Determine the (x, y) coordinate at the center of the cell enclosing the given text.  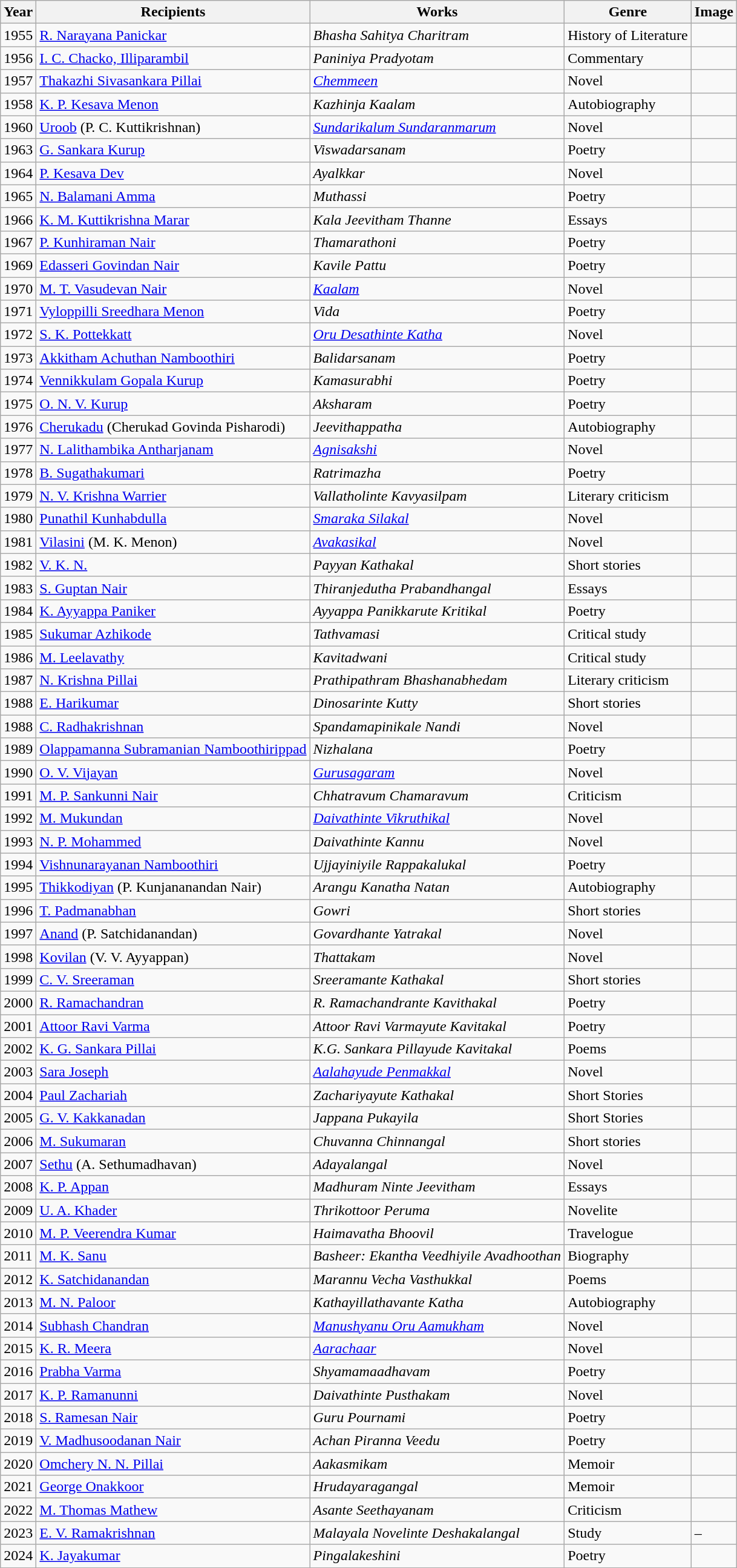
2005 (18, 1118)
1958 (18, 104)
P. Kesava Dev (173, 173)
Avakasikal (437, 542)
Vida (437, 312)
Nizhalana (437, 749)
2003 (18, 1072)
Thakazhi Sivasankara Pillai (173, 81)
Vilasini (M. K. Menon) (173, 542)
Cherukadu (Cherukad Govinda Pisharodi) (173, 427)
K. G. Sankara Pillai (173, 1049)
1969 (18, 265)
2013 (18, 1302)
Basheer: Ekantha Veedhiyile Avadhoothan (437, 1256)
V. Madhusoodanan Nair (173, 1441)
Sundarikalum Sundaranmarum (437, 127)
N. Lalithambika Antharjanam (173, 450)
1970 (18, 289)
Sara Joseph (173, 1072)
1995 (18, 888)
1971 (18, 312)
1977 (18, 450)
Ratrimazha (437, 473)
K. Satchidanandan (173, 1279)
2021 (18, 1487)
2022 (18, 1510)
1982 (18, 565)
M. Thomas Mathew (173, 1510)
Recipients (173, 12)
Edasseri Govindan Nair (173, 265)
V. K. N. (173, 565)
Study (628, 1533)
1974 (18, 381)
Vallatholinte Kavyasilpam (437, 496)
2007 (18, 1164)
Viswadarsanam (437, 150)
Aksharam (437, 404)
O. N. V. Kurup (173, 404)
M. T. Vasudevan Nair (173, 289)
Kala Jeevitham Thanne (437, 219)
Vennikkulam Gopala Kurup (173, 381)
Bhasha Sahitya Charitram (437, 35)
1993 (18, 842)
Ayalkkar (437, 173)
Asante Seethayanam (437, 1510)
2017 (18, 1394)
Jappana Pukayila (437, 1118)
M. K. Sanu (173, 1256)
1980 (18, 519)
Gowri (437, 911)
I. C. Chacko, Illiparambil (173, 58)
Pingalakeshini (437, 1556)
Uroob (P. C. Kuttikrishnan) (173, 127)
Adayalangal (437, 1164)
1978 (18, 473)
K.G. Sankara Pillayude Kavitakal (437, 1049)
– (714, 1533)
2012 (18, 1279)
Kamasurabhi (437, 381)
1963 (18, 150)
Thattakam (437, 957)
2014 (18, 1325)
Vyloppilli Sreedhara Menon (173, 312)
R. Narayana Panickar (173, 35)
Tathvamasi (437, 634)
E. V. Ramakrishnan (173, 1533)
2002 (18, 1049)
Thamarathoni (437, 242)
2015 (18, 1348)
K. P. Appan (173, 1187)
1983 (18, 588)
2008 (18, 1187)
Achan Piranna Veedu (437, 1441)
2020 (18, 1464)
1976 (18, 427)
Payyan Kathakal (437, 565)
Genre (628, 12)
Prabha Varma (173, 1371)
2000 (18, 1003)
Image (714, 12)
1990 (18, 772)
E. Harikumar (173, 703)
Ayyappa Panikkarute Kritikal (437, 611)
1955 (18, 35)
2001 (18, 1026)
Ujjayiniyile Rappakalukal (437, 865)
2016 (18, 1371)
C. V. Sreeraman (173, 980)
R. Ramachandran (173, 1003)
2023 (18, 1533)
M. P. Sankunni Nair (173, 796)
K. Ayyappa Paniker (173, 611)
Balidarsanam (437, 358)
Punathil Kunhabdulla (173, 519)
Marannu Vecha Vasthukkal (437, 1279)
Kavile Pattu (437, 265)
S. Guptan Nair (173, 588)
Haimavatha Bhoovil (437, 1233)
1997 (18, 934)
M. Leelavathy (173, 657)
Thiranjedutha Prabandhangal (437, 588)
Attoor Ravi Varmayute Kavitakal (437, 1026)
1994 (18, 865)
Dinosarinte Kutty (437, 703)
K. P. Kesava Menon (173, 104)
Anand (P. Satchidanandan) (173, 934)
2018 (18, 1418)
Jeevithappatha (437, 427)
Govardhante Yatrakal (437, 934)
2019 (18, 1441)
1998 (18, 957)
1972 (18, 335)
R. Ramachandrante Kavithakal (437, 1003)
1981 (18, 542)
Sethu (A. Sethumadhavan) (173, 1164)
Omchery N. N. Pillai (173, 1464)
Gurusagaram (437, 772)
Travelogue (628, 1233)
G. V. Kakkanadan (173, 1118)
1996 (18, 911)
1992 (18, 819)
Daivathinte Vikruthikal (437, 819)
1966 (18, 219)
T. Padmanabhan (173, 911)
Arangu Kanatha Natan (437, 888)
1987 (18, 680)
S. Ramesan Nair (173, 1418)
Guru Pournami (437, 1418)
Paul Zachariah (173, 1095)
Aakasmikam (437, 1464)
Akkitham Achuthan Namboothiri (173, 358)
M. P. Veerendra Kumar (173, 1233)
N. Balamani Amma (173, 196)
1999 (18, 980)
1991 (18, 796)
Vishnunarayanan Namboothiri (173, 865)
M. N. Paloor (173, 1302)
1967 (18, 242)
K. R. Meera (173, 1348)
History of Literature (628, 35)
George Onakkoor (173, 1487)
U. A. Khader (173, 1210)
Paniniya Pradyotam (437, 58)
B. Sugathakumari (173, 473)
Zachariyayute Kathakal (437, 1095)
1960 (18, 127)
Sukumar Azhikode (173, 634)
N. P. Mohammed (173, 842)
Kathayillathavante Katha (437, 1302)
2024 (18, 1556)
Chuvanna Chinnangal (437, 1141)
Agnisakshi (437, 450)
Manushyanu Oru Aamukham (437, 1325)
2009 (18, 1210)
2004 (18, 1095)
1973 (18, 358)
1956 (18, 58)
Oru Desathinte Katha (437, 335)
C. Radhakrishnan (173, 726)
S. K. Pottekkatt (173, 335)
Spandamapinikale Nandi (437, 726)
Malayala Novelinte Deshakalangal (437, 1533)
2006 (18, 1141)
2011 (18, 1256)
Works (437, 12)
N. V. Krishna Warrier (173, 496)
Kavitadwani (437, 657)
Attoor Ravi Varma (173, 1026)
Commentary (628, 58)
1979 (18, 496)
Madhuram Ninte Jeevitham (437, 1187)
Smaraka Silakal (437, 519)
Subhash Chandran (173, 1325)
Daivathinte Pusthakam (437, 1394)
Prathipathram Bhashanabhedam (437, 680)
G. Sankara Kurup (173, 150)
Biography (628, 1256)
Thikkodiyan (P. Kunjananandan Nair) (173, 888)
1975 (18, 404)
1965 (18, 196)
Year (18, 12)
1985 (18, 634)
Kovilan (V. V. Ayyappan) (173, 957)
Kazhinja Kaalam (437, 104)
Aarachaar (437, 1348)
M. Mukundan (173, 819)
Muthassi (437, 196)
2010 (18, 1233)
1964 (18, 173)
1984 (18, 611)
O. V. Vijayan (173, 772)
Novelite (628, 1210)
1957 (18, 81)
P. Kunhiraman Nair (173, 242)
Chhatravum Chamaravum (437, 796)
Thrikottoor Peruma (437, 1210)
K. Jayakumar (173, 1556)
Shyamamaadhavam (437, 1371)
Aalahayude Penmakkal (437, 1072)
Chemmeen (437, 81)
N. Krishna Pillai (173, 680)
1989 (18, 749)
Sreeramante Kathakal (437, 980)
Olappamanna Subramanian Namboothirippad (173, 749)
Daivathinte Kannu (437, 842)
1986 (18, 657)
Kaalam (437, 289)
K. P. Ramanunni (173, 1394)
M. Sukumaran (173, 1141)
Hrudayaragangal (437, 1487)
K. M. Kuttikrishna Marar (173, 219)
